Output the [x, y] coordinate of the center of the cell containing the given text.  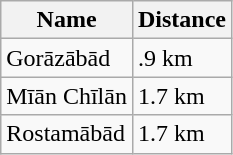
Distance [182, 20]
Gorāzābād [67, 58]
Mīān Chīlān [67, 96]
Rostamābād [67, 134]
.9 km [182, 58]
Name [67, 20]
